Search for the cell housing the specified text and yield its [X, Y] center coordinate. 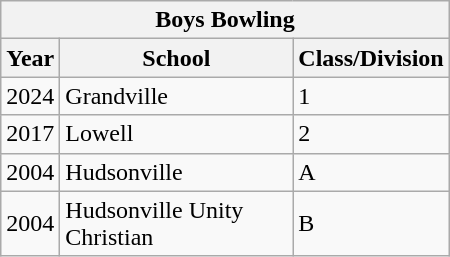
Year [30, 58]
Lowell [176, 134]
Class/Division [371, 58]
Hudsonville [176, 172]
Grandville [176, 96]
School [176, 58]
2017 [30, 134]
B [371, 224]
1 [371, 96]
2024 [30, 96]
Hudsonville Unity Christian [176, 224]
A [371, 172]
Boys Bowling [225, 20]
2 [371, 134]
